Output the (X, Y) coordinate of the center of the cell containing the given text.  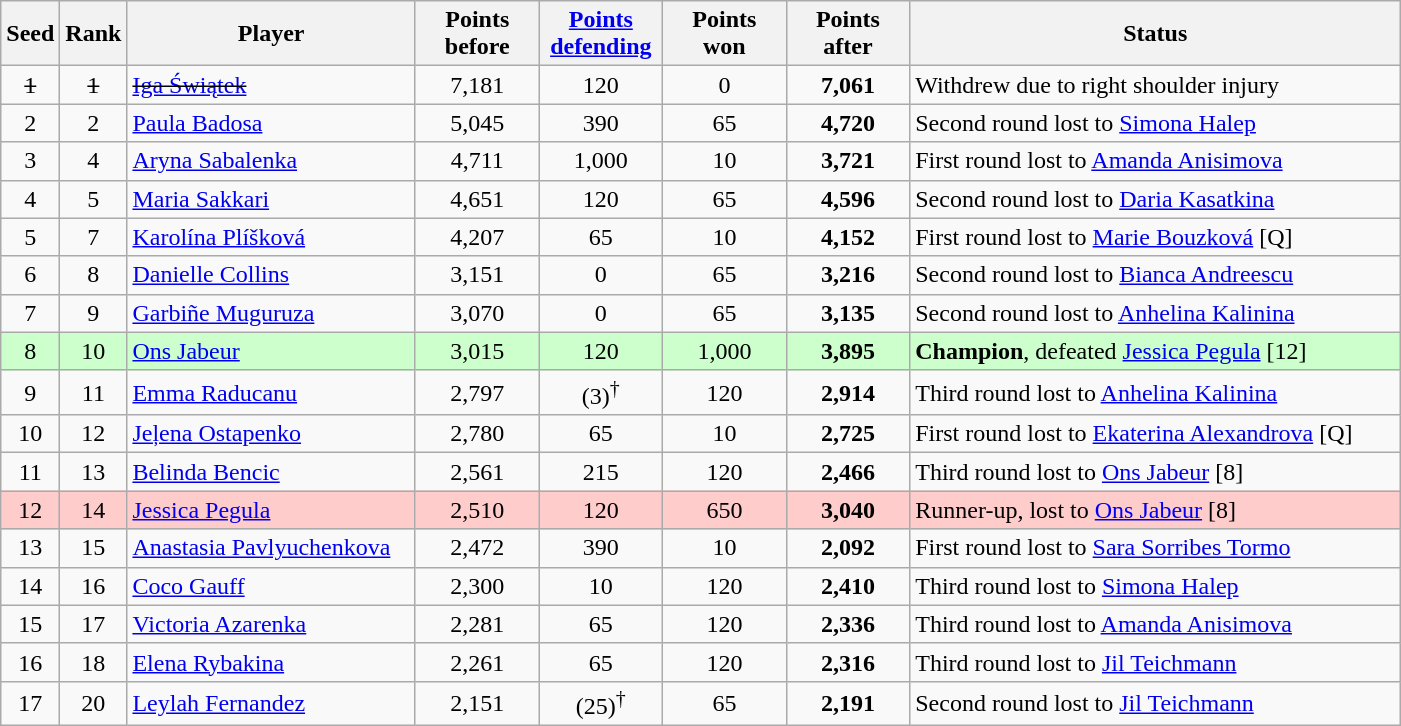
20 (94, 704)
2,725 (848, 434)
2,510 (477, 510)
2,151 (477, 704)
Victoria Azarenka (272, 624)
Maria Sakkari (272, 199)
Second round lost to Simona Halep (1156, 123)
Third round lost to Amanda Anisimova (1156, 624)
2,300 (477, 586)
4,720 (848, 123)
4,651 (477, 199)
215 (601, 472)
Karolína Plíšková (272, 237)
7,181 (477, 85)
3,895 (848, 351)
3,015 (477, 351)
6 (30, 275)
2,797 (477, 392)
Second round lost to Daria Kasatkina (1156, 199)
Danielle Collins (272, 275)
Jeļena Ostapenko (272, 434)
2,261 (477, 662)
2,191 (848, 704)
Emma Raducanu (272, 392)
2,561 (477, 472)
2,410 (848, 586)
4,596 (848, 199)
Belinda Bencic (272, 472)
Garbiñe Muguruza (272, 313)
Iga Świątek (272, 85)
3,721 (848, 161)
3,216 (848, 275)
2,914 (848, 392)
3,151 (477, 275)
Leylah Fernandez (272, 704)
Jessica Pegula (272, 510)
Elena Rybakina (272, 662)
First round lost to Ekaterina Alexandrova [Q] (1156, 434)
3 (30, 161)
Anastasia Pavlyuchenkova (272, 548)
2,466 (848, 472)
First round lost to Amanda Anisimova (1156, 161)
Second round lost to Jil Teichmann (1156, 704)
(3)† (601, 392)
Withdrew due to right shoulder injury (1156, 85)
Second round lost to Bianca Andreescu (1156, 275)
Ons Jabeur (272, 351)
Aryna Sabalenka (272, 161)
7,061 (848, 85)
Champion, defeated Jessica Pegula [12] (1156, 351)
4,711 (477, 161)
Third round lost to Ons Jabeur [8] (1156, 472)
2,316 (848, 662)
Rank (94, 34)
Points after (848, 34)
First round lost to Marie Bouzková [Q] (1156, 237)
Player (272, 34)
First round lost to Sara Sorribes Tormo (1156, 548)
Second round lost to Anhelina Kalinina (1156, 313)
5,045 (477, 123)
4,152 (848, 237)
Points before (477, 34)
3,135 (848, 313)
Third round lost to Anhelina Kalinina (1156, 392)
Coco Gauff (272, 586)
Runner-up, lost to Ons Jabeur [8] (1156, 510)
Points won (725, 34)
2,092 (848, 548)
3,070 (477, 313)
Paula Badosa (272, 123)
18 (94, 662)
Status (1156, 34)
650 (725, 510)
4,207 (477, 237)
(25)† (601, 704)
2,472 (477, 548)
Third round lost to Simona Halep (1156, 586)
Third round lost to Jil Teichmann (1156, 662)
Seed (30, 34)
2,336 (848, 624)
2,780 (477, 434)
3,040 (848, 510)
Points defending (601, 34)
2,281 (477, 624)
